Provide the [x, y] coordinate of the cell's center where the given text is located.  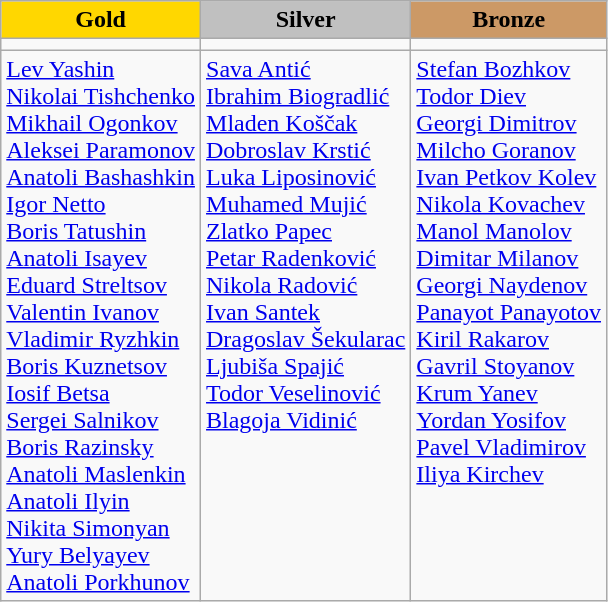
Bronze [509, 20]
Gold [101, 20]
Silver [306, 20]
